Pinpoint the cell where the given text exists, returning its [x, y] midpoint coordinate. 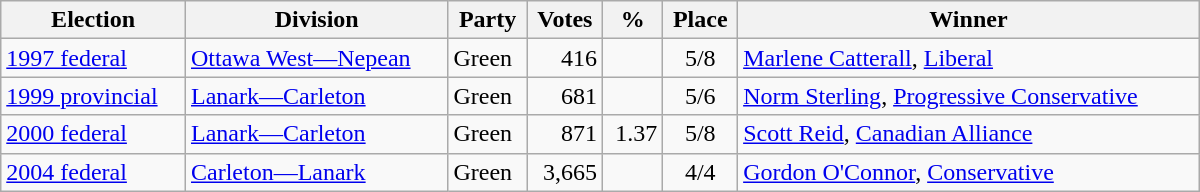
3,665 [564, 172]
871 [564, 134]
1997 federal [94, 58]
416 [564, 58]
Division [316, 20]
Winner [969, 20]
Election [94, 20]
Votes [564, 20]
5/6 [700, 96]
Party [488, 20]
Ottawa West—Nepean [316, 58]
Carleton—Lanark [316, 172]
Place [700, 20]
2000 federal [94, 134]
Scott Reid, Canadian Alliance [969, 134]
Gordon O'Connor, Conservative [969, 172]
4/4 [700, 172]
2004 federal [94, 172]
1.37 [632, 134]
% [632, 20]
Norm Sterling, Progressive Conservative [969, 96]
681 [564, 96]
Marlene Catterall, Liberal [969, 58]
1999 provincial [94, 96]
